Locate the cell with the specified text and output its [x, y] center coordinate. 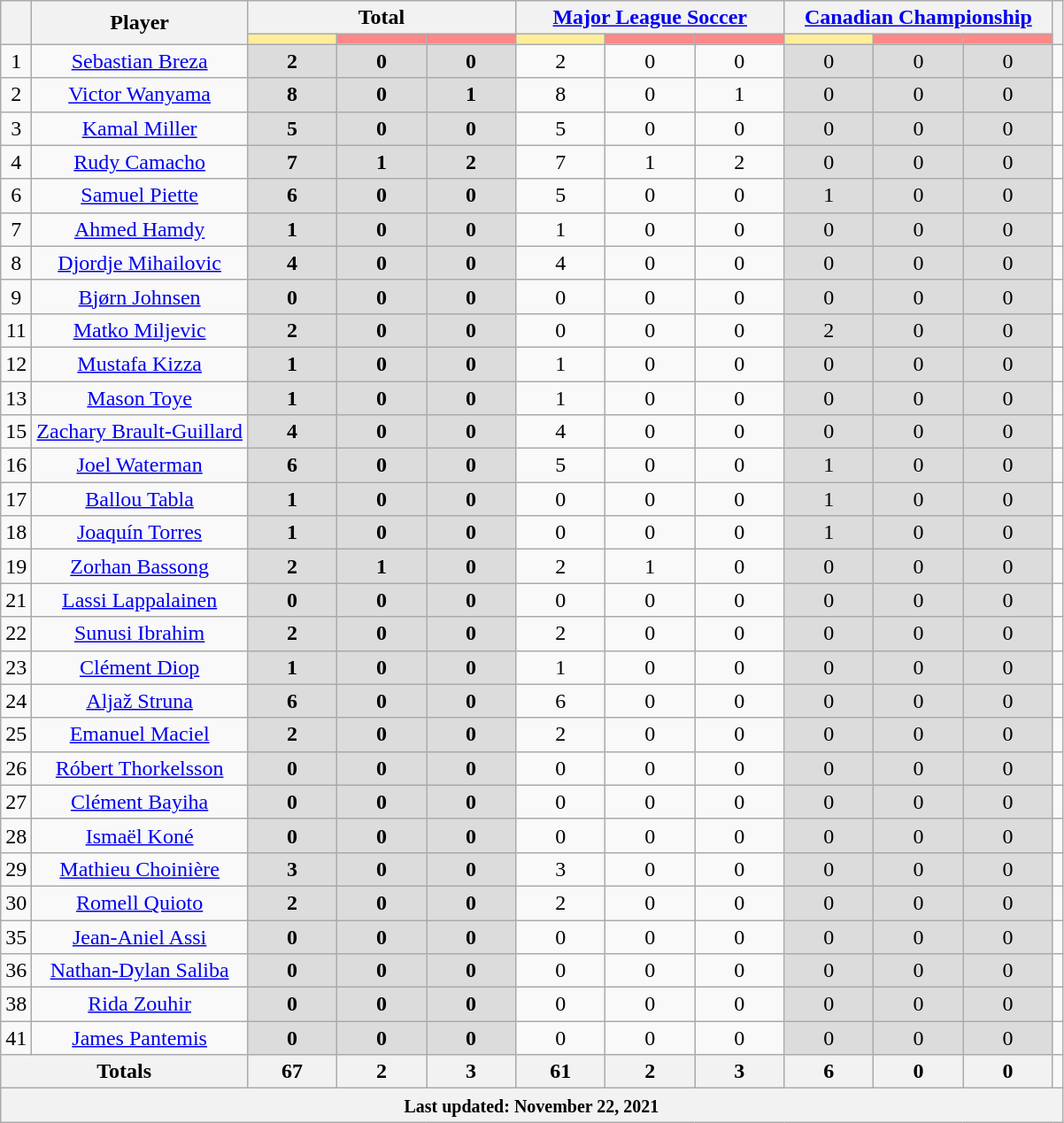
Sunusi Ibrahim [140, 634]
Djordje Mihailovic [140, 263]
Zorhan Bassong [140, 566]
21 [16, 600]
Matko Miljevic [140, 330]
Ballou Tabla [140, 499]
Joaquín Torres [140, 533]
17 [16, 499]
67 [292, 1072]
Róbert Thorkelsson [140, 768]
Canadian Championship [919, 18]
Last updated: November 22, 2021 [531, 1105]
Ahmed Hamdy [140, 229]
Mustafa Kizza [140, 364]
16 [16, 465]
13 [16, 397]
James Pantemis [140, 1038]
Joel Waterman [140, 465]
Totals [124, 1072]
61 [561, 1072]
15 [16, 432]
41 [16, 1038]
35 [16, 937]
26 [16, 768]
23 [16, 667]
Lassi Lappalainen [140, 600]
Zachary Brault-Guillard [140, 432]
Major League Soccer [650, 18]
12 [16, 364]
Mathieu Choinière [140, 869]
Clément Bayiha [140, 802]
Total [381, 18]
Clément Diop [140, 667]
Mason Toye [140, 397]
29 [16, 869]
Samuel Piette [140, 196]
Kamal Miller [140, 128]
27 [16, 802]
25 [16, 735]
Jean-Aniel Assi [140, 937]
Aljaž Struna [140, 701]
18 [16, 533]
Ismaël Koné [140, 835]
Victor Wanyama [140, 95]
Emanuel Maciel [140, 735]
Nathan-Dylan Saliba [140, 971]
Sebastian Breza [140, 61]
28 [16, 835]
24 [16, 701]
Rida Zouhir [140, 1004]
Bjørn Johnsen [140, 296]
30 [16, 903]
22 [16, 634]
Rudy Camacho [140, 162]
38 [16, 1004]
Player [140, 23]
36 [16, 971]
11 [16, 330]
Romell Quioto [140, 903]
9 [16, 296]
19 [16, 566]
